From the cell containing the given text, extract its center point as (x, y) coordinate. 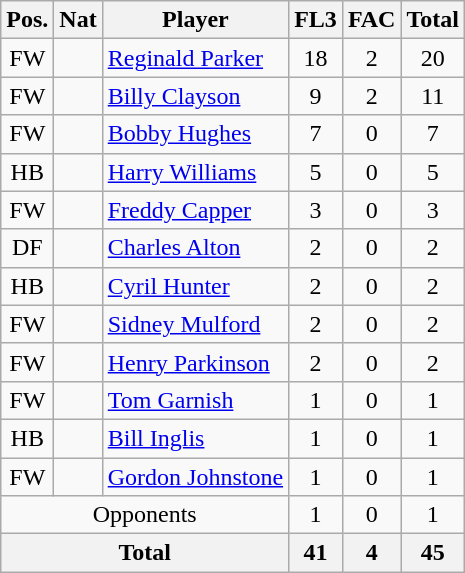
FAC (372, 20)
Harry Williams (195, 172)
Cyril Hunter (195, 286)
Bill Inglis (195, 438)
20 (433, 58)
Pos. (28, 20)
11 (433, 96)
Gordon Johnstone (195, 477)
Henry Parkinson (195, 362)
Bobby Hughes (195, 134)
4 (372, 553)
Tom Garnish (195, 400)
Player (195, 20)
Sidney Mulford (195, 324)
9 (316, 96)
FL3 (316, 20)
41 (316, 553)
Freddy Capper (195, 210)
45 (433, 553)
18 (316, 58)
Billy Clayson (195, 96)
Nat (78, 20)
Charles Alton (195, 248)
DF (28, 248)
Reginald Parker (195, 58)
Opponents (145, 515)
